For the text-containing cell, return its midpoint in (X, Y) coordinate format. 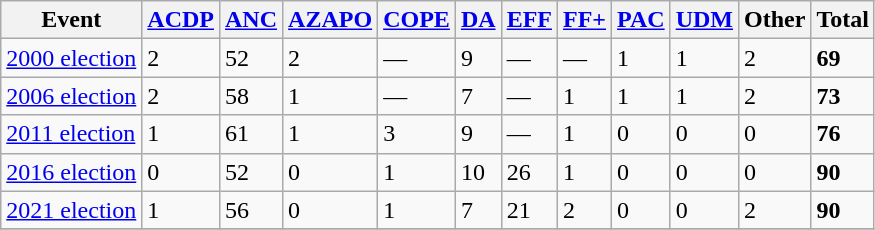
2021 election (72, 210)
73 (843, 96)
AZAPO (330, 20)
Other (775, 20)
UDM (704, 20)
58 (250, 96)
EFF (529, 20)
69 (843, 58)
Event (72, 20)
ACDP (181, 20)
FF+ (584, 20)
ANC (250, 20)
2011 election (72, 134)
21 (529, 210)
26 (529, 172)
10 (478, 172)
2000 election (72, 58)
61 (250, 134)
2016 election (72, 172)
PAC (642, 20)
2006 election (72, 96)
56 (250, 210)
Total (843, 20)
DA (478, 20)
COPE (417, 20)
3 (417, 134)
76 (843, 134)
